Return [X, Y] of the center of cell containing provided text 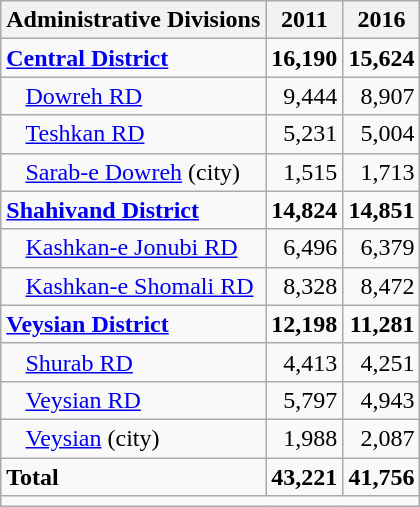
12,198 [304, 324]
9,444 [304, 96]
14,851 [382, 210]
Veysian (city) [134, 438]
8,472 [382, 286]
1,988 [304, 438]
5,231 [304, 134]
14,824 [304, 210]
6,496 [304, 248]
Shahivand District [134, 210]
16,190 [304, 58]
15,624 [382, 58]
Kashkan-e Jonubi RD [134, 248]
Veysian RD [134, 400]
8,907 [382, 96]
43,221 [304, 477]
5,797 [304, 400]
8,328 [304, 286]
1,713 [382, 172]
2,087 [382, 438]
Kashkan-e Shomali RD [134, 286]
6,379 [382, 248]
Teshkan RD [134, 134]
4,943 [382, 400]
Central District [134, 58]
Total [134, 477]
41,756 [382, 477]
1,515 [304, 172]
Veysian District [134, 324]
Administrative Divisions [134, 20]
5,004 [382, 134]
Shurab RD [134, 362]
2011 [304, 20]
11,281 [382, 324]
Dowreh RD [134, 96]
Sarab-e Dowreh (city) [134, 172]
4,413 [304, 362]
4,251 [382, 362]
2016 [382, 20]
